Provide the [X, Y] coordinate of the cell's center where the given text is located.  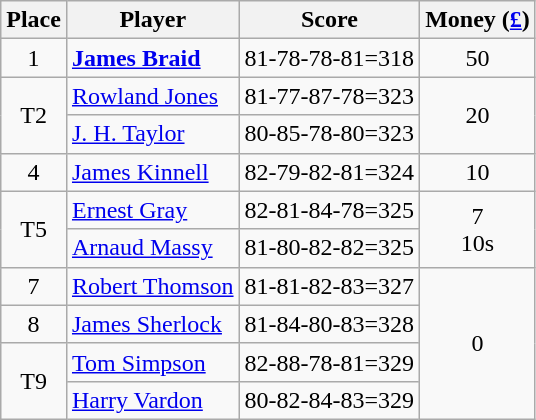
710s [478, 229]
Money (£) [478, 20]
80-82-84-83=329 [330, 400]
T9 [34, 381]
82-79-82-81=324 [330, 172]
82-81-84-78=325 [330, 210]
Rowland Jones [152, 96]
80-85-78-80=323 [330, 134]
Robert Thomson [152, 286]
7 [34, 286]
81-80-82-82=325 [330, 248]
T5 [34, 229]
James Sherlock [152, 324]
T2 [34, 115]
Harry Vardon [152, 400]
82-88-78-81=329 [330, 362]
20 [478, 115]
Arnaud Massy [152, 248]
81-84-80-83=328 [330, 324]
J. H. Taylor [152, 134]
4 [34, 172]
Ernest Gray [152, 210]
James Kinnell [152, 172]
8 [34, 324]
50 [478, 58]
81-78-78-81=318 [330, 58]
81-77-87-78=323 [330, 96]
James Braid [152, 58]
Tom Simpson [152, 362]
Place [34, 20]
81-81-82-83=327 [330, 286]
Score [330, 20]
10 [478, 172]
1 [34, 58]
0 [478, 343]
Player [152, 20]
